Scan for the cell matching the given text and deliver its [x, y] coordinate at center. 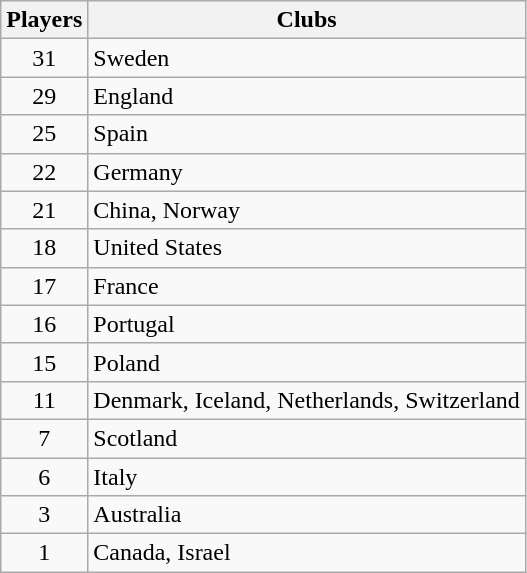
16 [44, 324]
15 [44, 362]
6 [44, 477]
29 [44, 96]
Denmark, Iceland, Netherlands, Switzerland [307, 400]
Canada, Israel [307, 553]
China, Norway [307, 210]
Spain [307, 134]
Portugal [307, 324]
Players [44, 20]
11 [44, 400]
United States [307, 248]
25 [44, 134]
Sweden [307, 58]
17 [44, 286]
Poland [307, 362]
7 [44, 438]
Italy [307, 477]
3 [44, 515]
18 [44, 248]
21 [44, 210]
Germany [307, 172]
Clubs [307, 20]
31 [44, 58]
22 [44, 172]
France [307, 286]
Scotland [307, 438]
1 [44, 553]
Australia [307, 515]
England [307, 96]
